Determine the (X, Y) coordinate at the center of the cell enclosing the given text.  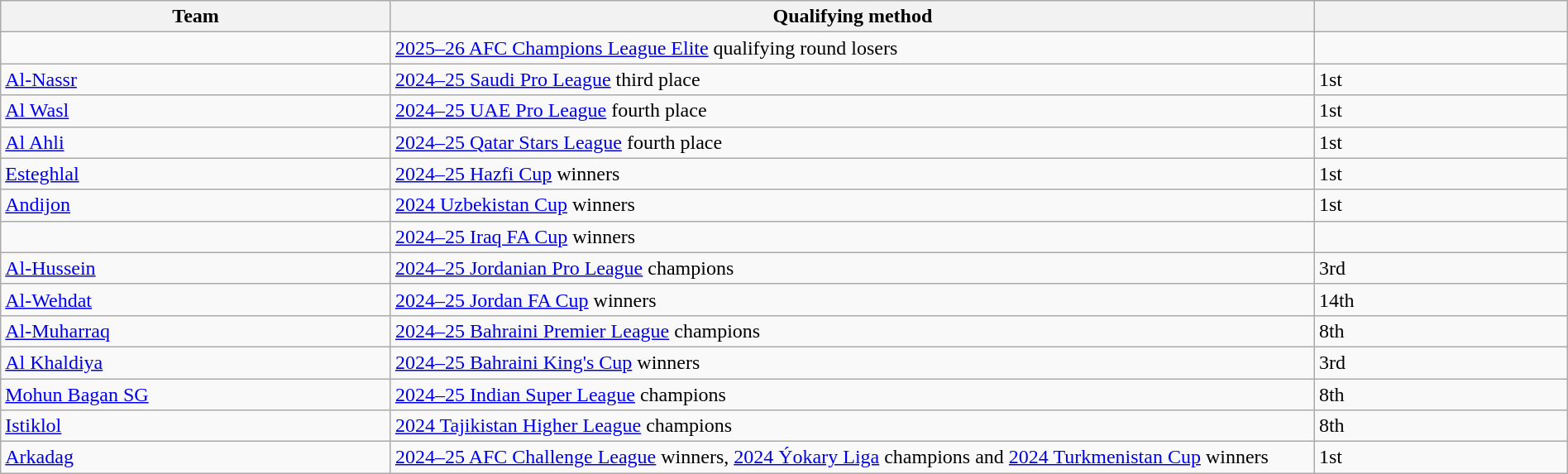
2024–25 Bahraini Premier League champions (852, 331)
Al Ahli (196, 142)
Al-Hussein (196, 268)
Istiklol (196, 426)
2024–25 Iraq FA Cup winners (852, 237)
2024 Uzbekistan Cup winners (852, 205)
Al-Muharraq (196, 331)
Team (196, 17)
Esteghlal (196, 174)
Al Wasl (196, 111)
2024–25 Jordanian Pro League champions (852, 268)
2024–25 AFC Challenge League winners, 2024 Ýokary Liga champions and 2024 Turkmenistan Cup winners (852, 457)
2024 Tajikistan Higher League champions (852, 426)
2024–25 Bahraini King's Cup winners (852, 362)
2024–25 Hazfi Cup winners (852, 174)
2025–26 AFC Champions League Elite qualifying round losers (852, 48)
Mohun Bagan SG (196, 395)
2024–25 Saudi Pro League third place (852, 79)
14th (1441, 299)
Al-Nassr (196, 79)
2024–25 UAE Pro League fourth place (852, 111)
2024–25 Jordan FA Cup winners (852, 299)
Qualifying method (852, 17)
2024–25 Indian Super League champions (852, 395)
2024–25 Qatar Stars League fourth place (852, 142)
Al-Wehdat (196, 299)
Arkadag (196, 457)
Andijon (196, 205)
Al Khaldiya (196, 362)
